From the cell containing the given text, extract its center point as [x, y] coordinate. 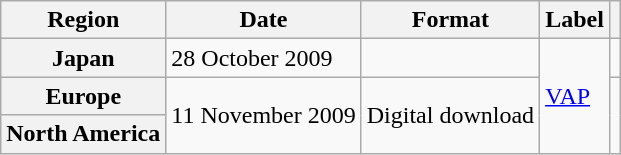
North America [84, 134]
Japan [84, 58]
11 November 2009 [264, 115]
28 October 2009 [264, 58]
Date [264, 20]
VAP [575, 96]
Digital download [450, 115]
Region [84, 20]
Format [450, 20]
Label [575, 20]
Europe [84, 96]
